Return [X, Y] of the center of cell containing provided text 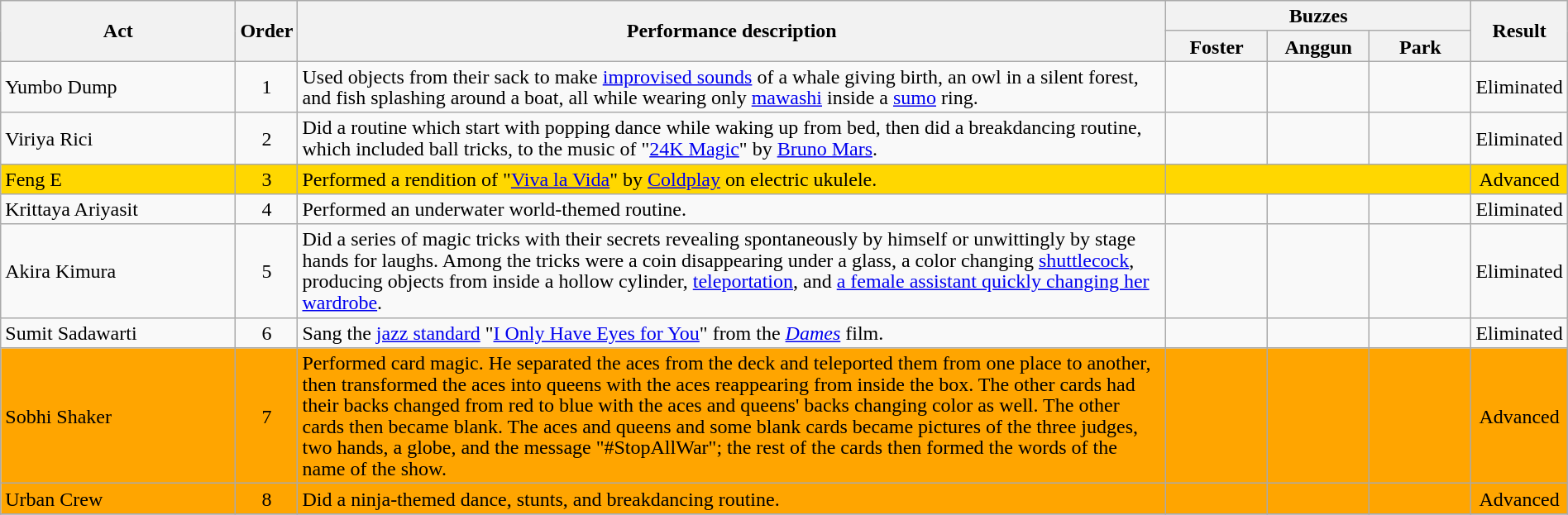
8 [266, 499]
Feng E [118, 179]
7 [266, 416]
4 [266, 210]
Sumit Sadawarti [118, 332]
Park [1421, 46]
Sang the jazz standard "I Only Have Eyes for You" from the Dames film. [732, 332]
Performed a rendition of "Viva la Vida" by Coldplay on electric ukulele. [732, 179]
Buzzes [1318, 17]
Did a ninja-themed dance, stunts, and breakdancing routine. [732, 499]
Foster [1216, 46]
Akira Kimura [118, 271]
3 [266, 179]
Urban Crew [118, 499]
Performed an underwater world-themed routine. [732, 210]
Act [118, 31]
Krittaya Ariyasit [118, 210]
Yumbo Dump [118, 87]
Sobhi Shaker [118, 416]
5 [266, 271]
Anggun [1318, 46]
6 [266, 332]
Performance description [732, 31]
2 [266, 138]
Viriya Rici [118, 138]
Result [1519, 31]
Order [266, 31]
1 [266, 87]
